Detect which cell encompasses the target text, then output its [x, y] center coordinate. 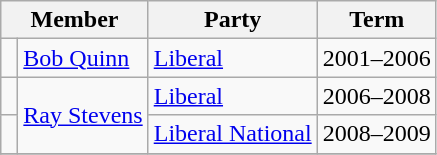
Bob Quinn [83, 58]
Party [232, 20]
2006–2008 [376, 96]
Liberal National [232, 134]
2001–2006 [376, 58]
Term [376, 20]
Member [74, 20]
2008–2009 [376, 134]
Ray Stevens [83, 115]
